Extract the (x, y) coordinate from the center of the cell holding the provided text.  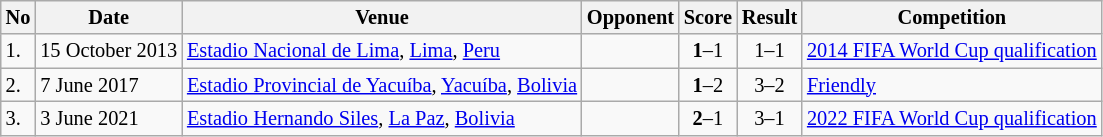
No (18, 17)
3–1 (770, 118)
Estadio Nacional de Lima, Lima, Peru (382, 51)
1. (18, 51)
2–1 (708, 118)
Opponent (630, 17)
Venue (382, 17)
3 June 2021 (108, 118)
3–2 (770, 85)
2. (18, 85)
Estadio Provincial de Yacuíba, Yacuíba, Bolivia (382, 85)
7 June 2017 (108, 85)
Friendly (952, 85)
15 October 2013 (108, 51)
2022 FIFA World Cup qualification (952, 118)
Date (108, 17)
Competition (952, 17)
2014 FIFA World Cup qualification (952, 51)
1–2 (708, 85)
Result (770, 17)
Estadio Hernando Siles, La Paz, Bolivia (382, 118)
Score (708, 17)
3. (18, 118)
